Pinpoint the cell where the given text exists, returning its (X, Y) midpoint coordinate. 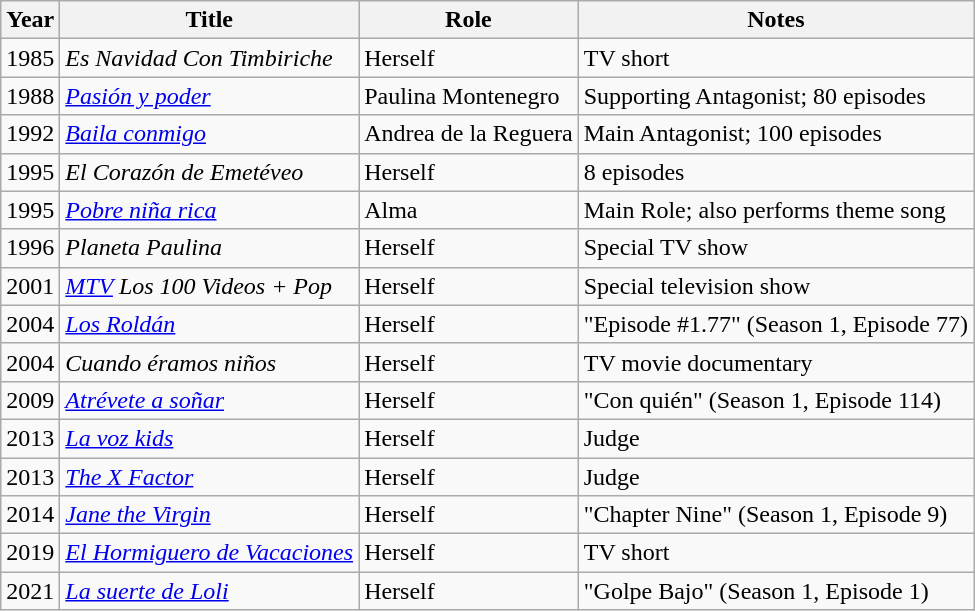
Baila conmigo (210, 134)
La voz kids (210, 438)
1988 (30, 96)
Atrévete a soñar (210, 400)
Main Role; also performs theme song (776, 210)
1992 (30, 134)
2009 (30, 400)
Pasión y poder (210, 96)
Year (30, 20)
"Episode #1.77" (Season 1, Episode 77) (776, 324)
El Corazón de Emetéveo (210, 172)
"Golpe Bajo" (Season 1, Episode 1) (776, 591)
2019 (30, 553)
Title (210, 20)
8 episodes (776, 172)
Planeta Paulina (210, 248)
Jane the Virgin (210, 515)
2001 (30, 286)
El Hormiguero de Vacaciones (210, 553)
Notes (776, 20)
2014 (30, 515)
MTV Los 100 Videos + Pop (210, 286)
"Chapter Nine" (Season 1, Episode 9) (776, 515)
"Con quién" (Season 1, Episode 114) (776, 400)
The X Factor (210, 477)
Main Antagonist; 100 episodes (776, 134)
La suerte de Loli (210, 591)
1996 (30, 248)
Cuando éramos niños (210, 362)
Es Navidad Con Timbiriche (210, 58)
Pobre niña rica (210, 210)
1985 (30, 58)
Role (469, 20)
Andrea de la Reguera (469, 134)
Alma (469, 210)
Los Roldán (210, 324)
2021 (30, 591)
Supporting Antagonist; 80 episodes (776, 96)
Special television show (776, 286)
TV movie documentary (776, 362)
Paulina Montenegro (469, 96)
Special TV show (776, 248)
